Scan for the cell matching the given text and deliver its (x, y) coordinate at center. 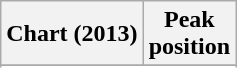
Peakposition (189, 34)
Chart (2013) (72, 34)
